Capture the cell that displays the provided text and extract its [x, y] central coordinate. 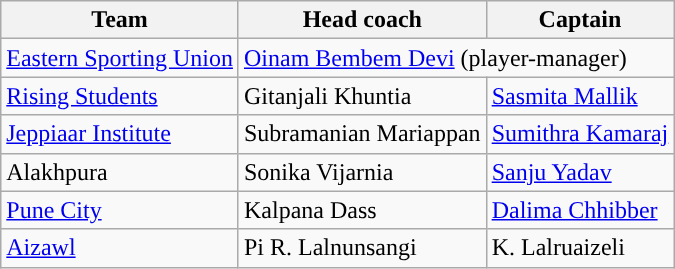
Eastern Sporting Union [120, 58]
Dalima Chhibber [580, 210]
Aizawl [120, 248]
Sumithra Kamaraj [580, 134]
Gitanjali Khuntia [362, 96]
K. Lalruaizeli [580, 248]
Subramanian Mariappan [362, 134]
Captain [580, 20]
Sonika Vijarnia [362, 172]
Rising Students [120, 96]
Team [120, 20]
Head coach [362, 20]
Sasmita Mallik [580, 96]
Jeppiaar Institute [120, 134]
Kalpana Dass [362, 210]
Sanju Yadav [580, 172]
Oinam Bembem Devi (player-manager) [456, 58]
Pi R. Lalnunsangi [362, 248]
Pune City [120, 210]
Alakhpura [120, 172]
